Find where the given text appears and provide that cell's center as (X, Y) coordinate. 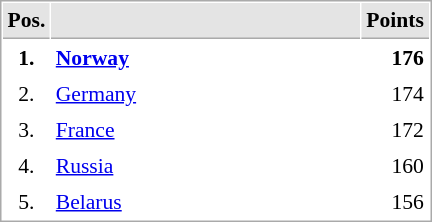
Germany (206, 93)
5. (26, 201)
174 (396, 93)
1. (26, 57)
Russia (206, 165)
160 (396, 165)
156 (396, 201)
Norway (206, 57)
Pos. (26, 21)
France (206, 129)
2. (26, 93)
176 (396, 57)
Points (396, 21)
3. (26, 129)
Belarus (206, 201)
172 (396, 129)
4. (26, 165)
